Provide the [x, y] coordinate of the cell's center where the given text is located.  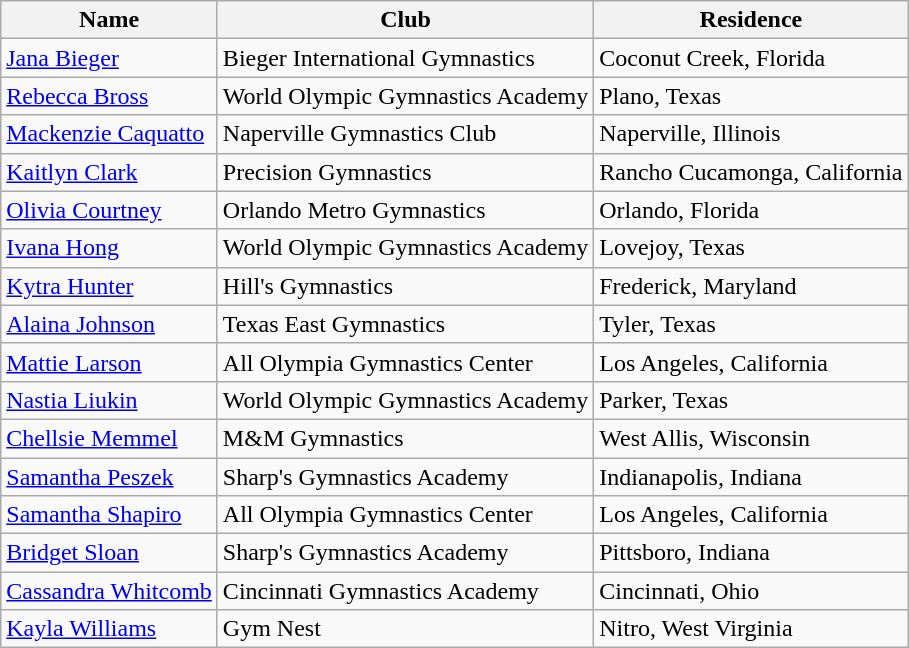
Bridget Sloan [110, 553]
Kaitlyn Clark [110, 172]
Cassandra Whitcomb [110, 591]
Coconut Creek, Florida [751, 58]
Nastia Liukin [110, 400]
Hill's Gymnastics [405, 286]
Nitro, West Virginia [751, 629]
Rebecca Bross [110, 96]
Orlando Metro Gymnastics [405, 210]
Bieger International Gymnastics [405, 58]
Alaina Johnson [110, 324]
Cincinnati, Ohio [751, 591]
Tyler, Texas [751, 324]
West Allis, Wisconsin [751, 438]
Gym Nest [405, 629]
Kayla Williams [110, 629]
Kytra Hunter [110, 286]
Mackenzie Caquatto [110, 134]
Residence [751, 20]
Parker, Texas [751, 400]
Olivia Courtney [110, 210]
Lovejoy, Texas [751, 248]
Orlando, Florida [751, 210]
Chellsie Memmel [110, 438]
Precision Gymnastics [405, 172]
Indianapolis, Indiana [751, 477]
M&M Gymnastics [405, 438]
Mattie Larson [110, 362]
Name [110, 20]
Pittsboro, Indiana [751, 553]
Plano, Texas [751, 96]
Ivana Hong [110, 248]
Texas East Gymnastics [405, 324]
Naperville Gymnastics Club [405, 134]
Cincinnati Gymnastics Academy [405, 591]
Jana Bieger [110, 58]
Rancho Cucamonga, California [751, 172]
Naperville, Illinois [751, 134]
Samantha Peszek [110, 477]
Samantha Shapiro [110, 515]
Frederick, Maryland [751, 286]
Club [405, 20]
